Detect which cell encompasses the target text, then output its (X, Y) center coordinate. 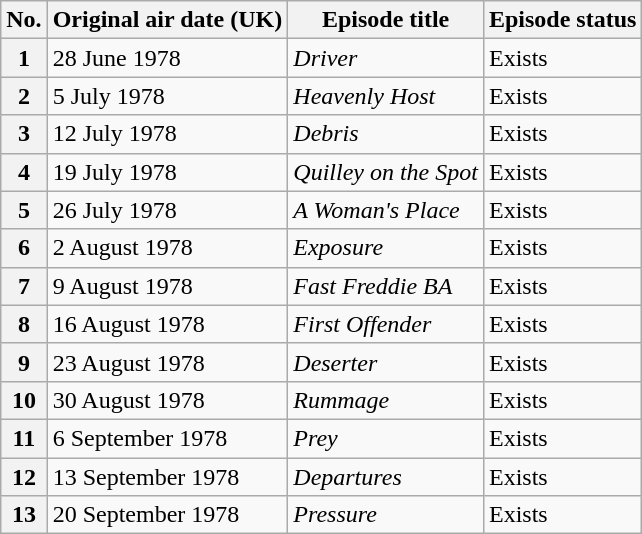
13 (24, 515)
6 September 1978 (168, 438)
Episode title (386, 20)
Fast Freddie BA (386, 286)
5 (24, 210)
9 August 1978 (168, 286)
3 (24, 134)
28 June 1978 (168, 58)
Original air date (UK) (168, 20)
16 August 1978 (168, 324)
2 (24, 96)
No. (24, 20)
Debris (386, 134)
10 (24, 400)
First Offender (386, 324)
1 (24, 58)
Departures (386, 477)
Rummage (386, 400)
Driver (386, 58)
Exposure (386, 248)
11 (24, 438)
9 (24, 362)
Deserter (386, 362)
19 July 1978 (168, 172)
30 August 1978 (168, 400)
8 (24, 324)
Episode status (562, 20)
A Woman's Place (386, 210)
26 July 1978 (168, 210)
5 July 1978 (168, 96)
Prey (386, 438)
4 (24, 172)
Heavenly Host (386, 96)
Quilley on the Spot (386, 172)
20 September 1978 (168, 515)
2 August 1978 (168, 248)
7 (24, 286)
Pressure (386, 515)
23 August 1978 (168, 362)
6 (24, 248)
13 September 1978 (168, 477)
12 (24, 477)
12 July 1978 (168, 134)
